Capture the cell that displays the provided text and extract its (x, y) central coordinate. 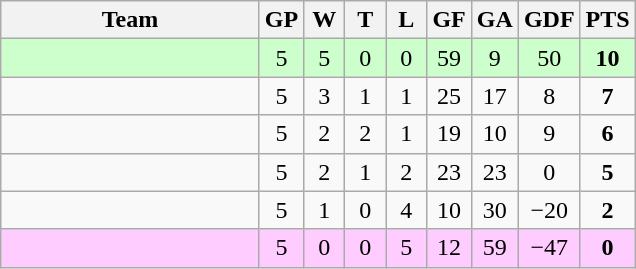
−47 (549, 248)
50 (549, 58)
12 (449, 248)
4 (406, 210)
L (406, 20)
GP (281, 20)
3 (324, 96)
30 (494, 210)
PTS (608, 20)
7 (608, 96)
25 (449, 96)
T (366, 20)
−20 (549, 210)
GA (494, 20)
17 (494, 96)
GDF (549, 20)
Team (130, 20)
GF (449, 20)
19 (449, 134)
6 (608, 134)
W (324, 20)
8 (549, 96)
